Return the (x, y) coordinate for the center point of the cell that contains the specified text.  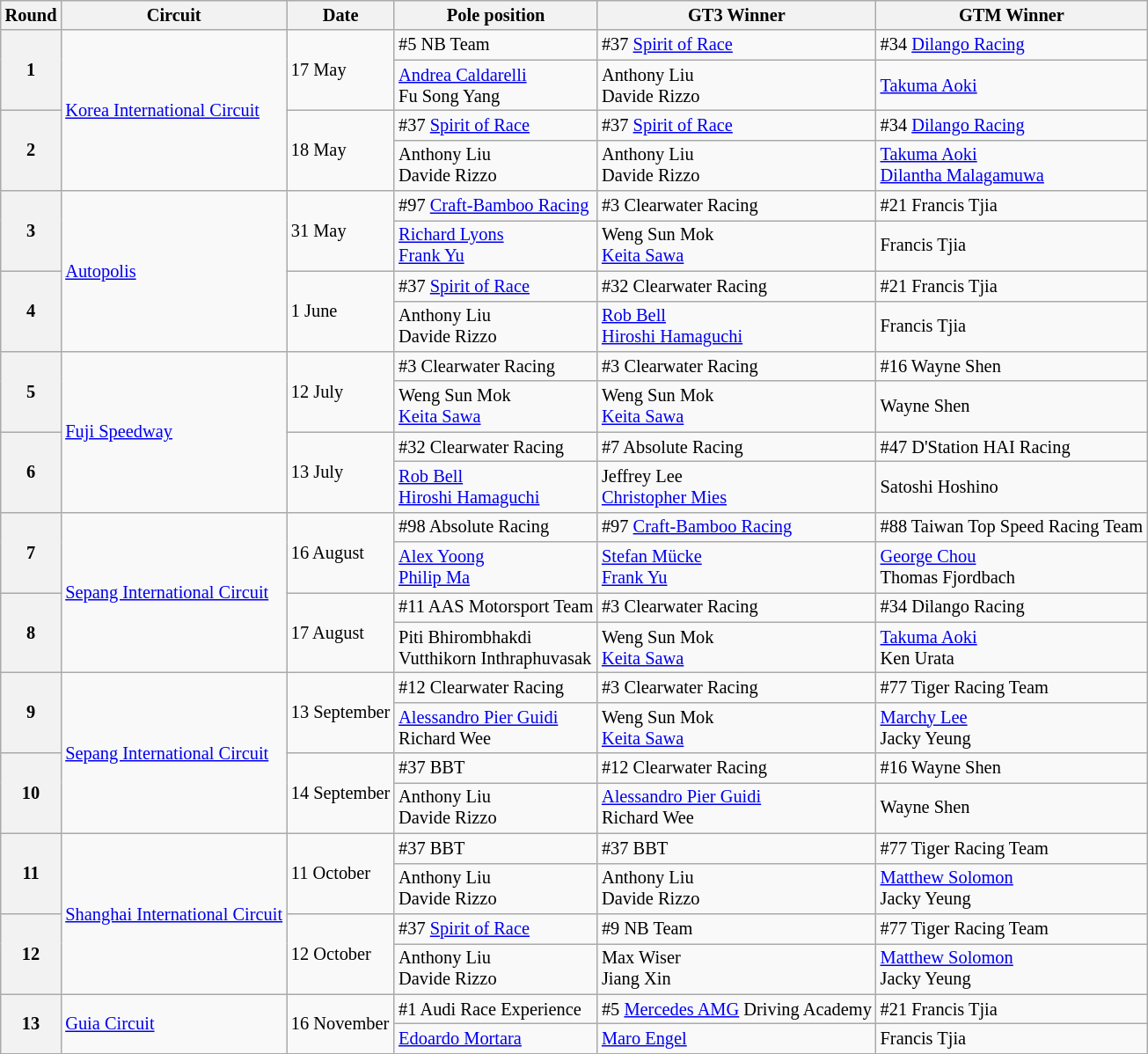
16 August (340, 553)
Takuma Aoki Ken Urata (1012, 648)
Circuit (174, 15)
4 (32, 311)
Marchy Lee Jacky Yeung (1012, 728)
6 (32, 472)
Stefan Mücke Frank Yu (737, 567)
12 (32, 954)
10 (32, 794)
13 July (340, 472)
#7 Absolute Racing (737, 447)
31 May (340, 231)
3 (32, 231)
17 May (340, 70)
Andrea Caldarelli Fu Song Yang (496, 85)
2 (32, 150)
Satoshi Hoshino (1012, 487)
#88 Taiwan Top Speed Racing Team (1012, 527)
11 (32, 873)
#98 Absolute Racing (496, 527)
Jeffrey Lee Christopher Mies (737, 487)
#1 Audi Race Experience (496, 1009)
#5 Mercedes AMG Driving Academy (737, 1009)
9 (32, 713)
#11 AAS Motorsport Team (496, 607)
#5 NB Team (496, 45)
#47 D'Station HAI Racing (1012, 447)
18 May (340, 150)
14 September (340, 794)
12 July (340, 391)
16 November (340, 1024)
13 (32, 1024)
12 October (340, 954)
13 September (340, 713)
#9 NB Team (737, 928)
Maro Engel (737, 1038)
Piti Bhirombhakdi Vutthikorn Inthraphuvasak (496, 648)
1 (32, 70)
Korea International Circuit (174, 111)
Edoardo Mortara (496, 1038)
Takuma Aoki (1012, 85)
Richard Lyons Frank Yu (496, 245)
17 August (340, 632)
Pole position (496, 15)
GTM Winner (1012, 15)
Shanghai International Circuit (174, 913)
7 (32, 553)
Alex Yoong Philip Ma (496, 567)
11 October (340, 873)
1 June (340, 311)
GT3 Winner (737, 15)
8 (32, 632)
George Chou Thomas Fjordbach (1012, 567)
Takuma Aoki Dilantha Malagamuwa (1012, 165)
Date (340, 15)
Autopolis (174, 271)
Guia Circuit (174, 1024)
Round (32, 15)
Max Wiser Jiang Xin (737, 969)
Fuji Speedway (174, 431)
5 (32, 391)
